Find where the given text appears and provide that cell's center as [x, y] coordinate. 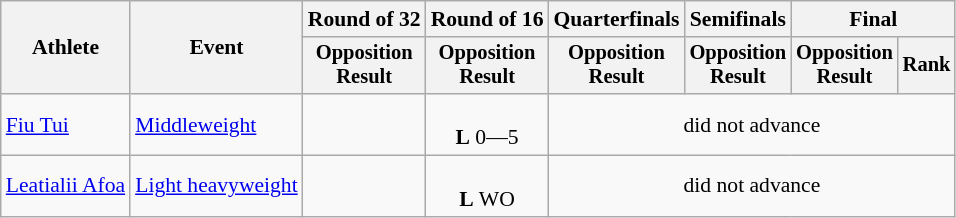
Rank [927, 66]
Quarterfinals [617, 19]
Final [873, 19]
Fiu Tui [66, 124]
Leatialii Afoa [66, 186]
Round of 32 [364, 19]
L WO [488, 186]
Athlete [66, 48]
Light heavyweight [216, 186]
Middleweight [216, 124]
Event [216, 48]
Semifinals [738, 19]
Round of 16 [488, 19]
L 0―5 [488, 124]
